Extract the (X, Y) coordinate from the center of the cell holding the provided text.  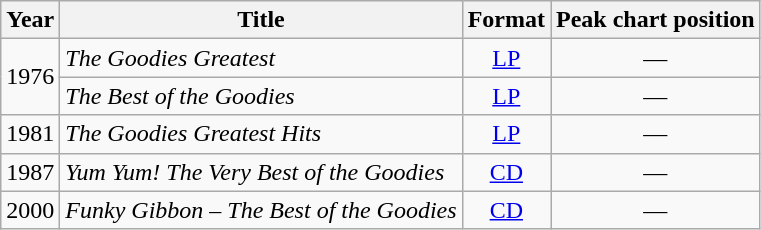
Format (506, 20)
Funky Gibbon – The Best of the Goodies (261, 210)
Year (30, 20)
Yum Yum! The Very Best of the Goodies (261, 172)
1976 (30, 77)
2000 (30, 210)
The Goodies Greatest Hits (261, 134)
The Goodies Greatest (261, 58)
Peak chart position (655, 20)
1981 (30, 134)
The Best of the Goodies (261, 96)
1987 (30, 172)
Title (261, 20)
